Capture the cell that displays the provided text and extract its (x, y) central coordinate. 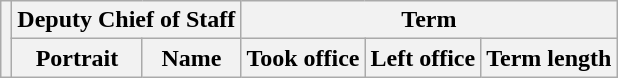
Left office (423, 58)
Deputy Chief of Staff (126, 20)
Took office (303, 58)
Portrait (77, 58)
Term (429, 20)
Name (192, 58)
Term length (549, 58)
